Pinpoint the cell where the given text exists, returning its [X, Y] midpoint coordinate. 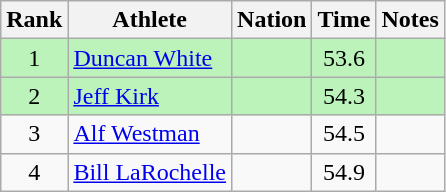
2 [34, 96]
Alf Westman [150, 134]
1 [34, 58]
Jeff Kirk [150, 96]
Athlete [150, 20]
Nation [272, 20]
Time [344, 20]
Bill LaRochelle [150, 172]
Duncan White [150, 58]
Notes [410, 20]
Rank [34, 20]
53.6 [344, 58]
3 [34, 134]
54.3 [344, 96]
54.5 [344, 134]
54.9 [344, 172]
4 [34, 172]
